Return (X, Y) of the center of cell containing provided text 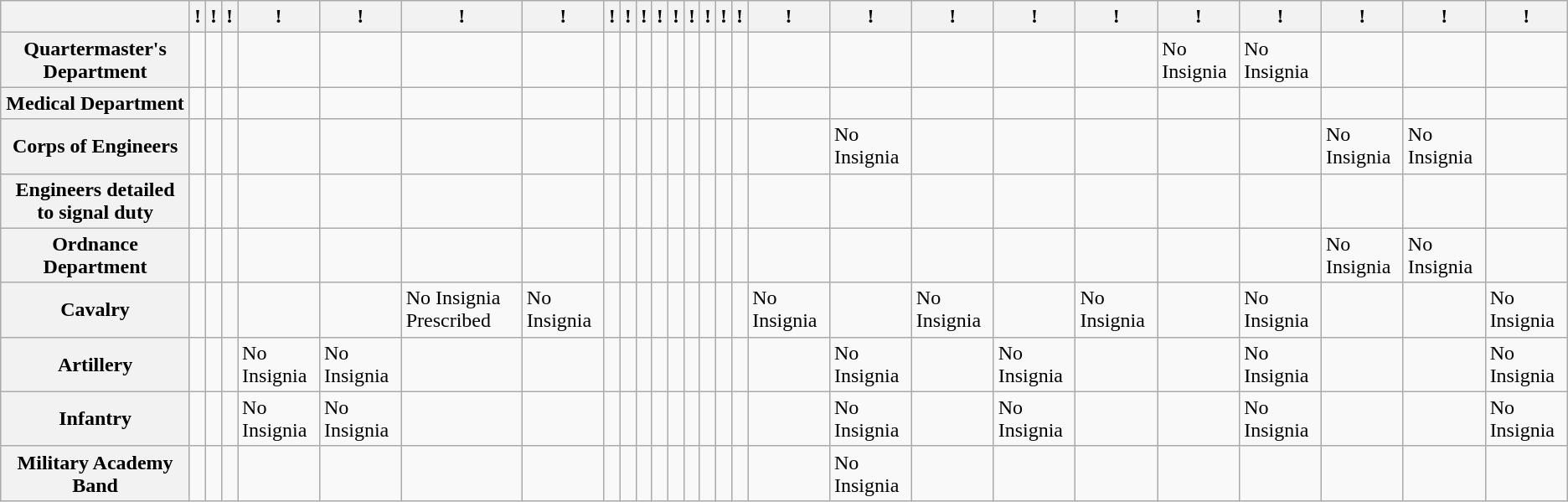
Engineers detailed to signal duty (95, 201)
Cavalry (95, 310)
Medical Department (95, 103)
Infantry (95, 419)
Corps of Engineers (95, 146)
Military Academy Band (95, 473)
No Insignia Prescribed (462, 310)
Ordnance Department (95, 255)
Quartermaster's Department (95, 60)
Artillery (95, 364)
